From the cell containing the given text, extract its center point as [x, y] coordinate. 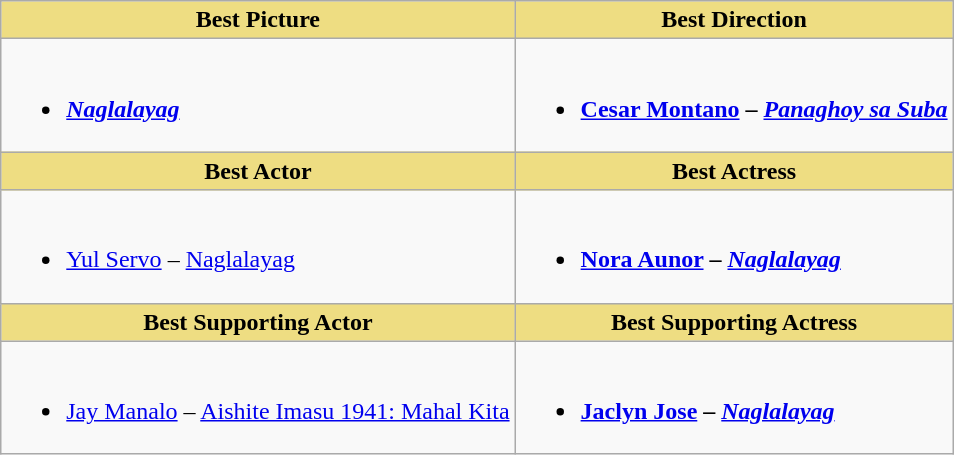
Best Supporting Actor [258, 322]
Naglalayag [258, 96]
Jay Manalo – Aishite Imasu 1941: Mahal Kita [258, 398]
Cesar Montano – Panaghoy sa Suba [734, 96]
Nora Aunor – Naglalayag [734, 246]
Best Direction [734, 20]
Best Picture [258, 20]
Best Supporting Actress [734, 322]
Jaclyn Jose – Naglalayag [734, 398]
Yul Servo – Naglalayag [258, 246]
Best Actress [734, 171]
Best Actor [258, 171]
